Output the (x, y) coordinate of the center of the cell containing the given text.  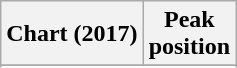
Peakposition (189, 34)
Chart (2017) (72, 34)
